Determine the (X, Y) coordinate at the center of the cell enclosing the given text.  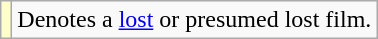
Denotes a lost or presumed lost film. (194, 20)
